Extract the [x, y] coordinate from the center of the cell holding the provided text.  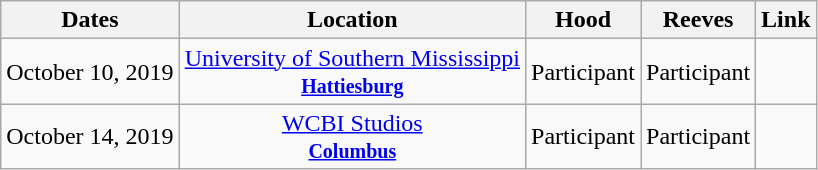
Location [352, 20]
Hood [584, 20]
Dates [90, 20]
Link [786, 20]
Reeves [698, 20]
University of Southern MississippiHattiesburg [352, 72]
October 10, 2019 [90, 72]
WCBI StudiosColumbus [352, 136]
October 14, 2019 [90, 136]
